For the text-containing cell, return its midpoint in [X, Y] coordinate format. 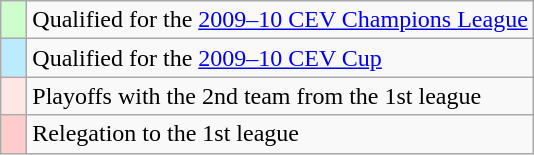
Qualified for the 2009–10 CEV Cup [280, 58]
Relegation to the 1st league [280, 134]
Qualified for the 2009–10 CEV Champions League [280, 20]
Playoffs with the 2nd team from the 1st league [280, 96]
